From the cell containing the given text, extract its center point as (x, y) coordinate. 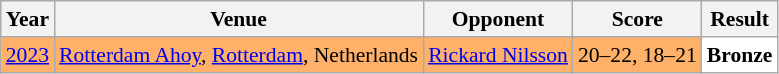
Rickard Nilsson (498, 55)
20–22, 18–21 (638, 55)
Rotterdam Ahoy, Rotterdam, Netherlands (238, 55)
Year (28, 19)
Result (740, 19)
Bronze (740, 55)
Score (638, 19)
2023 (28, 55)
Opponent (498, 19)
Venue (238, 19)
